From the cell containing the given text, extract its center point as [x, y] coordinate. 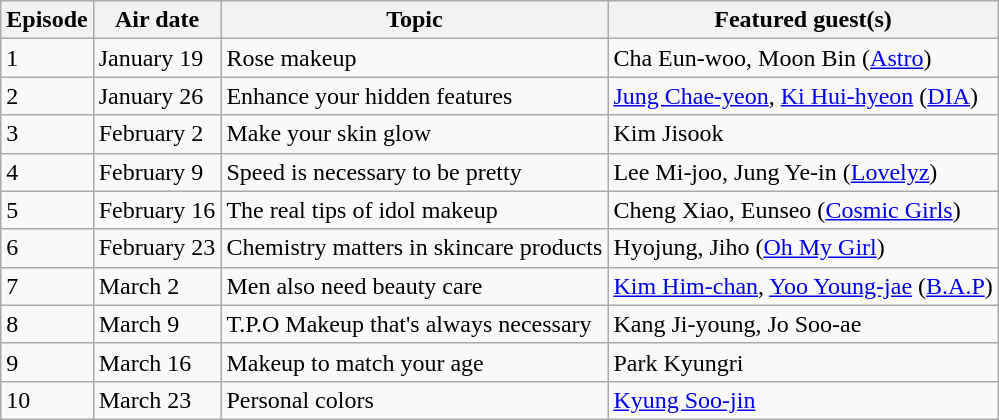
February 23 [157, 248]
9 [47, 362]
January 19 [157, 58]
Cha Eun-woo, Moon Bin (Astro) [803, 58]
Chemistry matters in skincare products [414, 248]
Episode [47, 20]
Featured guest(s) [803, 20]
Cheng Xiao, Eunseo (Cosmic Girls) [803, 210]
Air date [157, 20]
7 [47, 286]
Kyung Soo-jin [803, 400]
March 9 [157, 324]
Make your skin glow [414, 134]
5 [47, 210]
Makeup to match your age [414, 362]
February 2 [157, 134]
Personal colors [414, 400]
Kim Jisook [803, 134]
2 [47, 96]
Kim Him-chan, Yoo Young-jae (B.A.P) [803, 286]
January 26 [157, 96]
Kang Ji-young, Jo Soo-ae [803, 324]
8 [47, 324]
Lee Mi-joo, Jung Ye-in (Lovelyz) [803, 172]
Speed is necessary to be pretty [414, 172]
February 16 [157, 210]
Men also need beauty care [414, 286]
February 9 [157, 172]
Rose makeup [414, 58]
4 [47, 172]
1 [47, 58]
T.P.O Makeup that's always necessary [414, 324]
Topic [414, 20]
6 [47, 248]
March 2 [157, 286]
March 16 [157, 362]
Hyojung, Jiho (Oh My Girl) [803, 248]
March 23 [157, 400]
10 [47, 400]
Enhance your hidden features [414, 96]
The real tips of idol makeup [414, 210]
Jung Chae-yeon, Ki Hui-hyeon (DIA) [803, 96]
Park Kyungri [803, 362]
3 [47, 134]
